Return [x, y] of the center of cell containing provided text 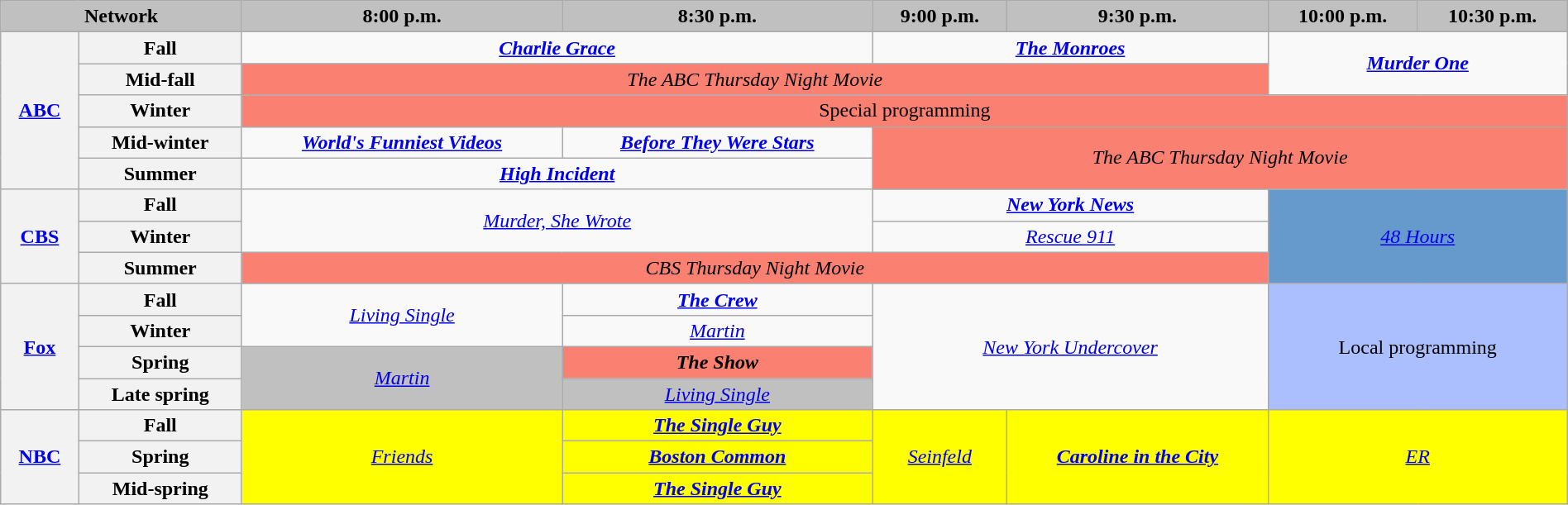
10:30 p.m. [1492, 17]
NBC [40, 457]
Before They Were Stars [718, 142]
Friends [402, 457]
The Monroes [1070, 48]
48 Hours [1417, 236]
World's Funniest Videos [402, 142]
ER [1417, 457]
Seinfeld [939, 457]
The Show [718, 362]
New York News [1070, 205]
Mid-fall [160, 79]
10:00 p.m. [1343, 17]
Late spring [160, 394]
CBS Thursday Night Movie [754, 268]
Charlie Grace [557, 48]
High Incident [557, 174]
Special programming [905, 111]
9:30 p.m. [1138, 17]
CBS [40, 236]
Network [122, 17]
8:00 p.m. [402, 17]
New York Undercover [1070, 346]
8:30 p.m. [718, 17]
ABC [40, 111]
Murder One [1417, 64]
Caroline in the City [1138, 457]
Fox [40, 346]
The Crew [718, 299]
Mid-spring [160, 488]
Local programming [1417, 346]
Mid-winter [160, 142]
9:00 p.m. [939, 17]
Boston Common [718, 457]
Rescue 911 [1070, 236]
Murder, She Wrote [557, 221]
